Output the [x, y] coordinate of the center of the cell containing the given text.  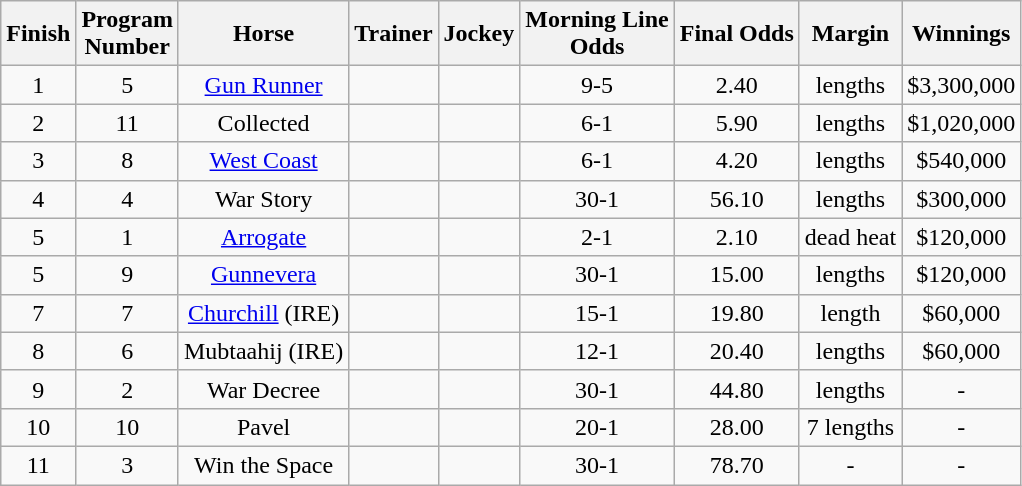
15.00 [736, 275]
West Coast [263, 161]
2.10 [736, 237]
2-1 [597, 237]
20-1 [597, 427]
length [850, 313]
Mubtaahij (IRE) [263, 351]
War Decree [263, 389]
7 lengths [850, 427]
Morning Line Odds [597, 34]
Margin [850, 34]
78.70 [736, 465]
$540,000 [962, 161]
4.20 [736, 161]
56.10 [736, 199]
Churchill (IRE) [263, 313]
Winnings [962, 34]
44.80 [736, 389]
Finish [38, 34]
$3,300,000 [962, 85]
War Story [263, 199]
Final Odds [736, 34]
12-1 [597, 351]
19.80 [736, 313]
9-5 [597, 85]
Arrogate [263, 237]
dead heat [850, 237]
15-1 [597, 313]
Pavel [263, 427]
$300,000 [962, 199]
5.90 [736, 123]
20.40 [736, 351]
Win the Space [263, 465]
Collected [263, 123]
Gunnevera [263, 275]
Gun Runner [263, 85]
28.00 [736, 427]
ProgramNumber [128, 34]
Horse [263, 34]
Jockey [479, 34]
6 [128, 351]
Trainer [394, 34]
$1,020,000 [962, 123]
2.40 [736, 85]
